Determine the [X, Y] coordinate at the center of the cell enclosing the given text.  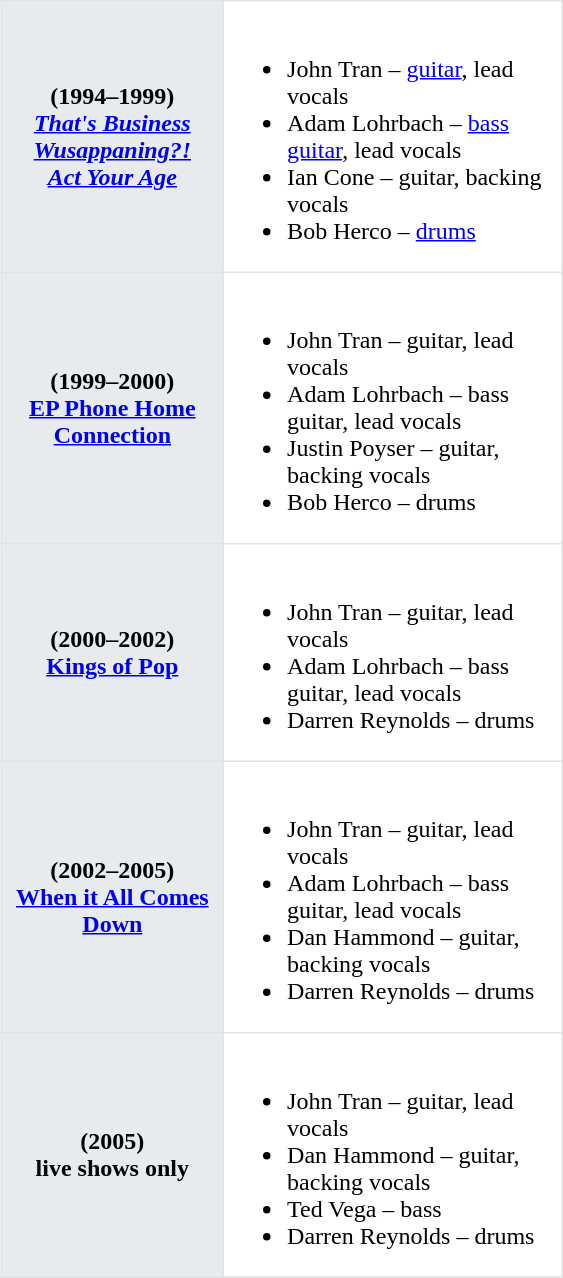
John Tran – guitar, lead vocalsAdam Lohrbach – bass guitar, lead vocalsDarren Reynolds – drums [392, 653]
(2002–2005)When it All Comes Down [112, 897]
John Tran – guitar, lead vocalsAdam Lohrbach – bass guitar, lead vocalsIan Cone – guitar, backing vocalsBob Herco – drums [392, 137]
John Tran – guitar, lead vocalsAdam Lohrbach – bass guitar, lead vocalsJustin Poyser – guitar, backing vocalsBob Herco – drums [392, 408]
(1994–1999)That's BusinessWusappaning?!Act Your Age [112, 137]
(1999–2000)EP Phone HomeConnection [112, 408]
John Tran – guitar, lead vocalsAdam Lohrbach – bass guitar, lead vocalsDan Hammond – guitar, backing vocalsDarren Reynolds – drums [392, 897]
(2005)live shows only [112, 1155]
(2000–2002)Kings of Pop [112, 653]
John Tran – guitar, lead vocalsDan Hammond – guitar, backing vocalsTed Vega – bassDarren Reynolds – drums [392, 1155]
